Find where the given text appears and provide that cell's center as [X, Y] coordinate. 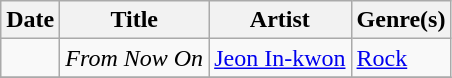
Artist [280, 20]
Date [30, 20]
Title [134, 20]
Jeon In-kwon [280, 58]
Rock [401, 58]
Genre(s) [401, 20]
From Now On [134, 58]
